Determine the [X, Y] coordinate at the center of the cell enclosing the given text.  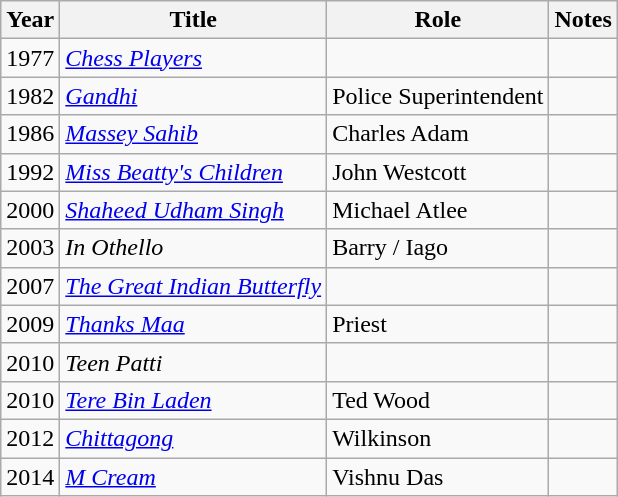
2007 [30, 286]
Charles Adam [438, 134]
Ted Wood [438, 400]
Police Superintendent [438, 96]
Gandhi [194, 96]
John Westcott [438, 172]
1986 [30, 134]
Role [438, 20]
Year [30, 20]
The Great Indian Butterfly [194, 286]
Priest [438, 324]
Tere Bin Laden [194, 400]
Chittagong [194, 438]
M Cream [194, 477]
Teen Patti [194, 362]
Wilkinson [438, 438]
2009 [30, 324]
Title [194, 20]
Massey Sahib [194, 134]
1982 [30, 96]
Shaheed Udham Singh [194, 210]
2003 [30, 248]
1977 [30, 58]
Notes [583, 20]
Barry / Iago [438, 248]
Vishnu Das [438, 477]
1992 [30, 172]
In Othello [194, 248]
2012 [30, 438]
Thanks Maa [194, 324]
2014 [30, 477]
Michael Atlee [438, 210]
Chess Players [194, 58]
Miss Beatty's Children [194, 172]
2000 [30, 210]
